Search for the cell housing the specified text and yield its [X, Y] center coordinate. 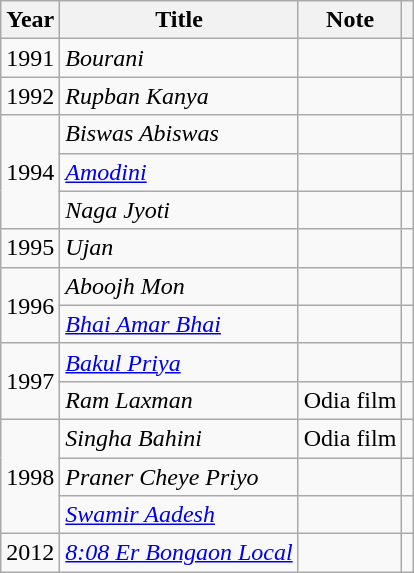
1998 [30, 476]
Bourani [179, 58]
Note [350, 20]
Biswas Abiswas [179, 134]
1991 [30, 58]
Bakul Priya [179, 362]
1997 [30, 381]
Ujan [179, 248]
Singha Bahini [179, 438]
Praner Cheye Priyo [179, 477]
1995 [30, 248]
Amodini [179, 172]
Year [30, 20]
8:08 Er Bongaon Local [179, 553]
Rupban Kanya [179, 96]
Ram Laxman [179, 400]
Swamir Aadesh [179, 515]
Bhai Amar Bhai [179, 324]
Aboojh Mon [179, 286]
1996 [30, 305]
2012 [30, 553]
Naga Jyoti [179, 210]
1994 [30, 172]
Title [179, 20]
1992 [30, 96]
